Pinpoint the cell where the given text exists, returning its [x, y] midpoint coordinate. 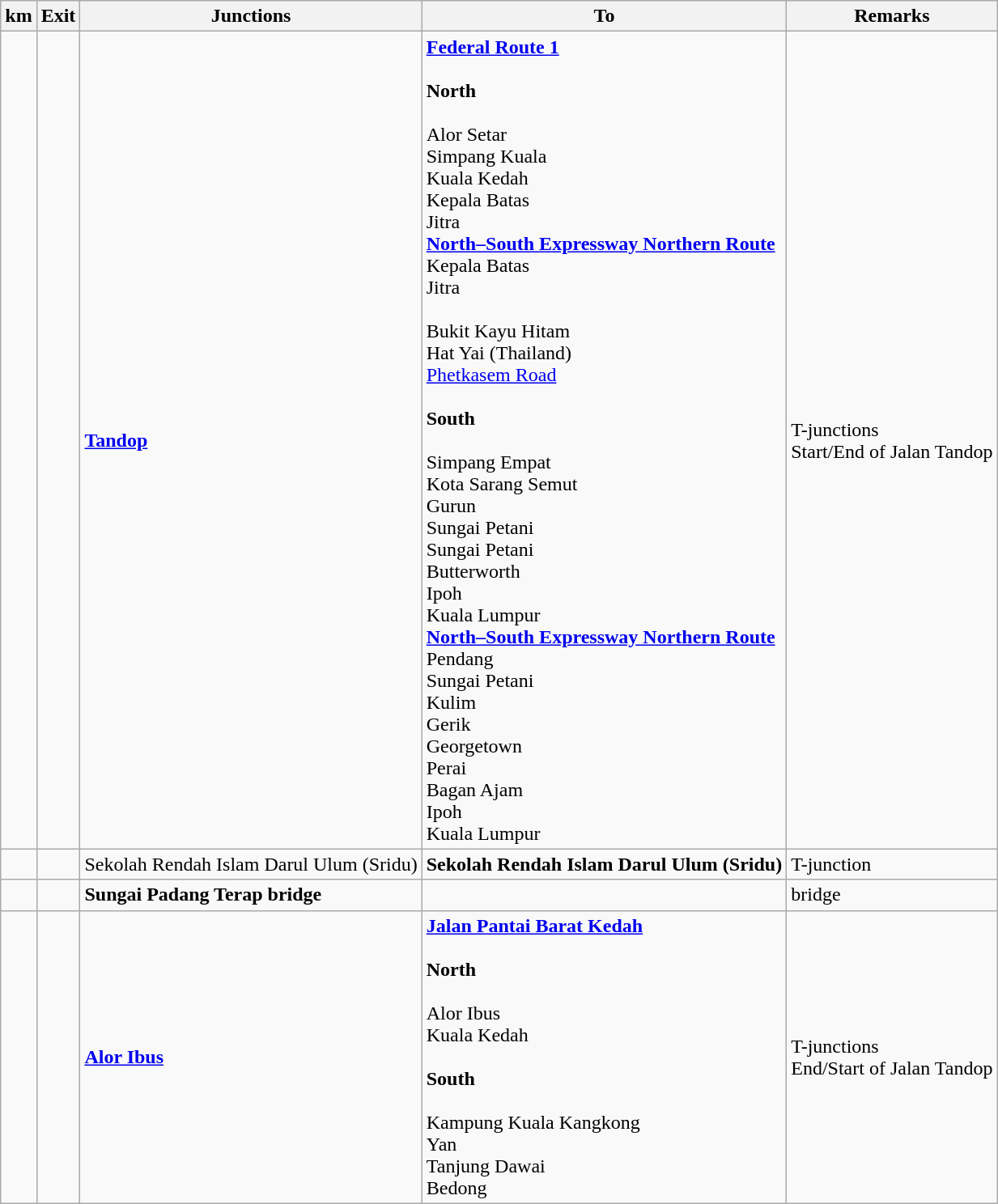
Alor Ibus [251, 1057]
T-junctionsStart/End of Jalan Tandop [892, 440]
Tandop [251, 440]
To [604, 16]
km [19, 16]
Junctions [251, 16]
Exit [58, 16]
T-junction [892, 864]
Sungai Padang Terap bridge [251, 895]
Jalan Pantai Barat KedahNorth Alor IbusKuala KedahSouthKampung Kuala KangkongYanTanjung DawaiBedong [604, 1057]
bridge [892, 895]
Remarks [892, 16]
T-junctionsEnd/Start of Jalan Tandop [892, 1057]
